Locate the cell with the specified text and output its (x, y) center coordinate. 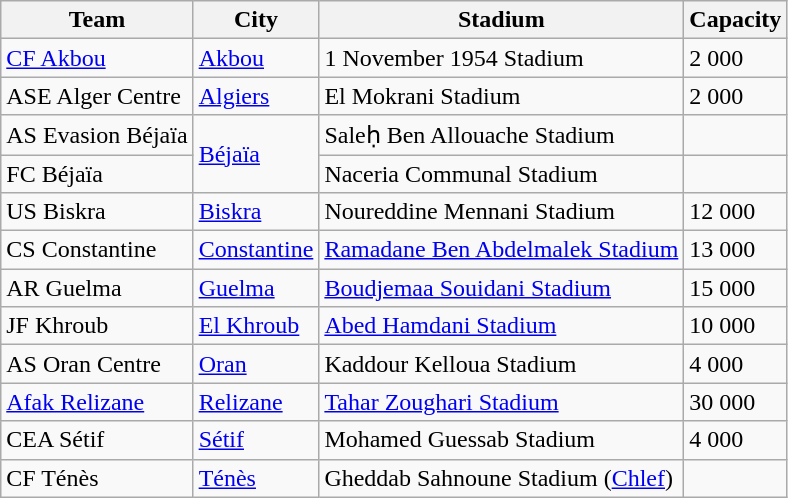
12 000 (736, 212)
Capacity (736, 20)
13 000 (736, 250)
Sétif (256, 440)
El Mokrani Stadium (502, 96)
Ramadane Ben Abdelmalek Stadium (502, 250)
Stadium (502, 20)
Afak Relizane (97, 402)
AR Guelma (97, 288)
ASE Alger Centre (97, 96)
Oran (256, 364)
AS Evasion Béjaïa (97, 135)
1 November 1954 Stadium (502, 58)
Mohamed Guessab Stadium (502, 440)
Ténès (256, 478)
Guelma (256, 288)
El Khroub (256, 326)
JF Khroub (97, 326)
Gheddab Sahnoune Stadium (Chlef) (502, 478)
Team (97, 20)
Boudjemaa Souidani Stadium (502, 288)
15 000 (736, 288)
30 000 (736, 402)
CF Ténès (97, 478)
CF Akbou (97, 58)
Algiers (256, 96)
AS Oran Centre (97, 364)
Tahar Zoughari Stadium (502, 402)
Naceria Communal Stadium (502, 173)
City (256, 20)
US Biskra (97, 212)
Béjaïa (256, 154)
Kaddour Kelloua Stadium (502, 364)
Akbou (256, 58)
Abed Hamdani Stadium (502, 326)
Noureddine Mennani Stadium (502, 212)
10 000 (736, 326)
Saleḥ Ben Allouache Stadium (502, 135)
Biskra (256, 212)
CS Constantine (97, 250)
CEA Sétif (97, 440)
Relizane (256, 402)
FC Béjaïa (97, 173)
Constantine (256, 250)
